Extract the (x, y) coordinate from the center of the cell holding the provided text.  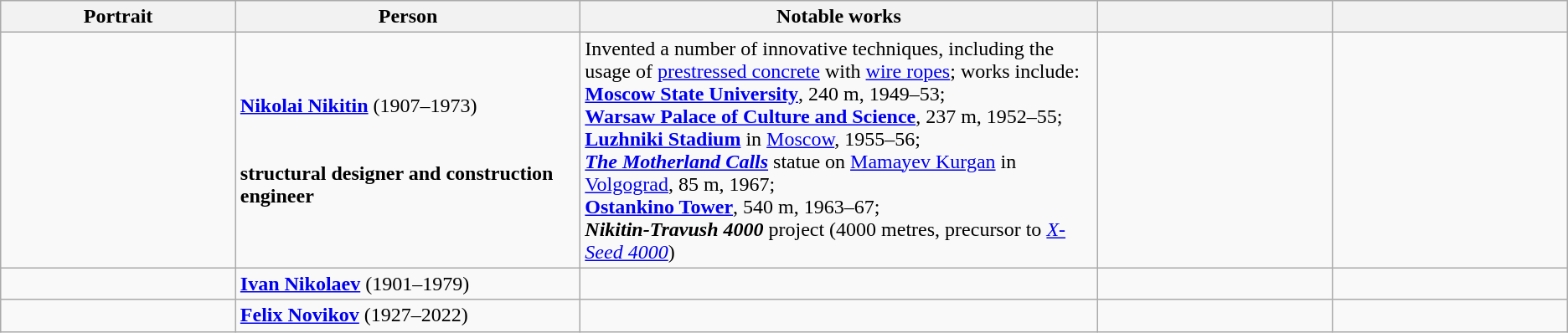
Notable works (839, 17)
Portrait (119, 17)
Nikolai Nikitin (1907–1973)structural designer and construction engineer (407, 151)
Felix Novikov (1927–2022) (407, 315)
Ivan Nikolaev (1901–1979) (407, 284)
Person (407, 17)
